Pinpoint the cell where the given text exists, returning its (X, Y) midpoint coordinate. 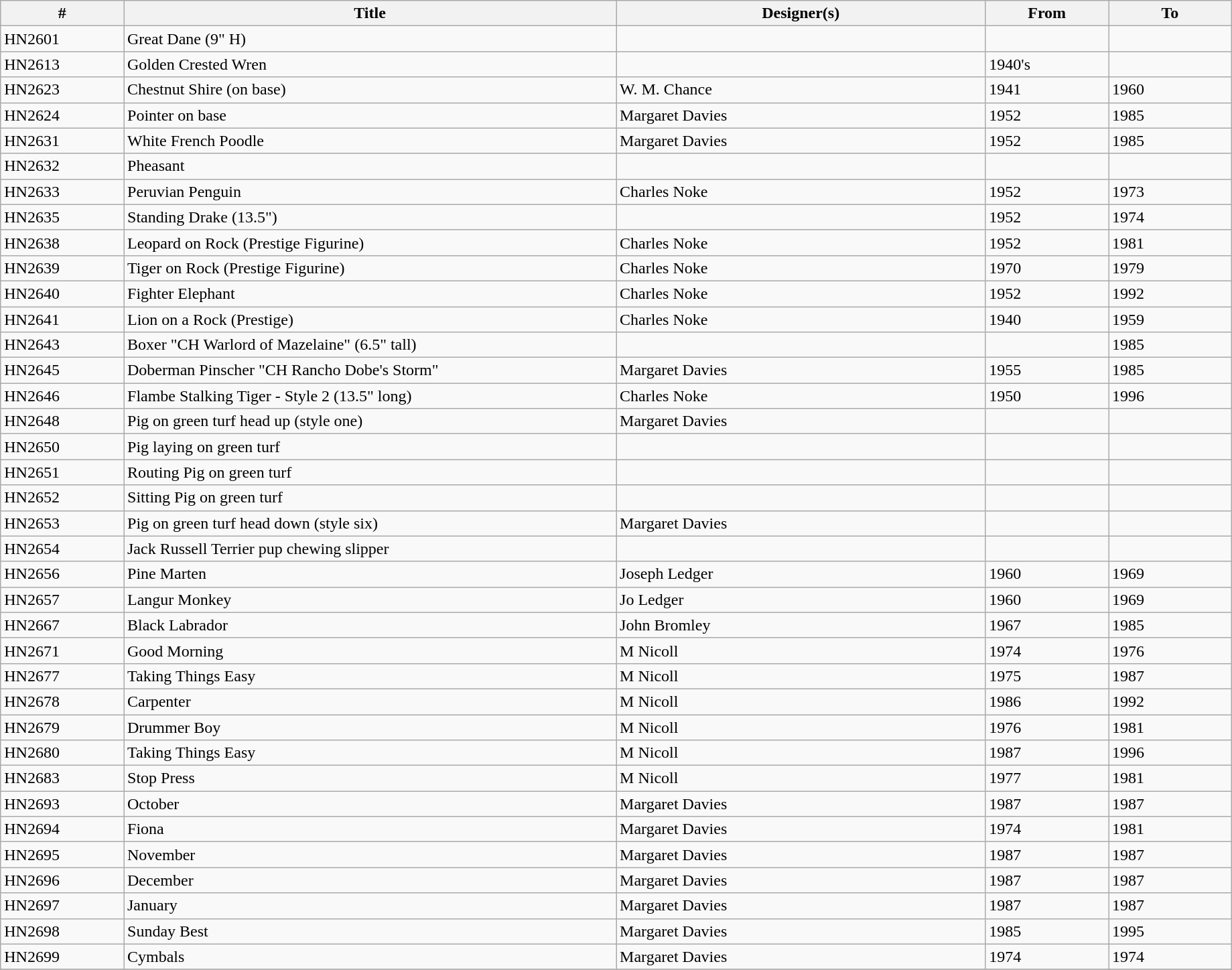
Doberman Pinscher "CH Rancho Dobe's Storm" (370, 370)
HN2695 (62, 855)
Tiger on Rock (Prestige Figurine) (370, 268)
White French Poodle (370, 141)
HN2650 (62, 447)
Pine Marten (370, 574)
HN2667 (62, 625)
January (370, 906)
HN2601 (62, 39)
HN2694 (62, 829)
To (1170, 13)
December (370, 880)
HN2633 (62, 192)
HN2641 (62, 320)
HN2623 (62, 90)
Leopard on Rock (Prestige Figurine) (370, 242)
HN2648 (62, 421)
Title (370, 13)
1940's (1047, 64)
Good Morning (370, 650)
HN2678 (62, 701)
1955 (1047, 370)
Pointer on base (370, 115)
November (370, 855)
Designer(s) (801, 13)
1941 (1047, 90)
HN2696 (62, 880)
Jack Russell Terrier pup chewing slipper (370, 549)
Carpenter (370, 701)
HN2639 (62, 268)
HN2657 (62, 600)
From (1047, 13)
HN2656 (62, 574)
1986 (1047, 701)
W. M. Chance (801, 90)
Joseph Ledger (801, 574)
1979 (1170, 268)
1950 (1047, 396)
HN2651 (62, 472)
Sitting Pig on green turf (370, 498)
HN2697 (62, 906)
HN2653 (62, 523)
HN2624 (62, 115)
1970 (1047, 268)
HN2693 (62, 804)
HN2643 (62, 345)
Peruvian Penguin (370, 192)
Black Labrador (370, 625)
HN2632 (62, 166)
Fighter Elephant (370, 293)
HN2613 (62, 64)
October (370, 804)
Fiona (370, 829)
Cymbals (370, 957)
HN2638 (62, 242)
Flambe Stalking Tiger - Style 2 (13.5" long) (370, 396)
Stop Press (370, 778)
HN2699 (62, 957)
Pig on green turf head up (style one) (370, 421)
Pig laying on green turf (370, 447)
Routing Pig on green turf (370, 472)
1973 (1170, 192)
HN2671 (62, 650)
HN2646 (62, 396)
Standing Drake (13.5") (370, 217)
John Bromley (801, 625)
Sunday Best (370, 931)
Chestnut Shire (on base) (370, 90)
Great Dane (9" H) (370, 39)
1995 (1170, 931)
HN2683 (62, 778)
Pig on green turf head down (style six) (370, 523)
HN2631 (62, 141)
Drummer Boy (370, 727)
1940 (1047, 320)
HN2680 (62, 753)
HN2635 (62, 217)
# (62, 13)
Jo Ledger (801, 600)
Lion on a Rock (Prestige) (370, 320)
HN2640 (62, 293)
Boxer "CH Warlord of Mazelaine" (6.5" tall) (370, 345)
HN2645 (62, 370)
HN2677 (62, 676)
HN2652 (62, 498)
1967 (1047, 625)
Pheasant (370, 166)
1975 (1047, 676)
HN2698 (62, 931)
HN2654 (62, 549)
Langur Monkey (370, 600)
Golden Crested Wren (370, 64)
1977 (1047, 778)
HN2679 (62, 727)
1959 (1170, 320)
